Pinpoint the cell where the given text exists, returning its [X, Y] midpoint coordinate. 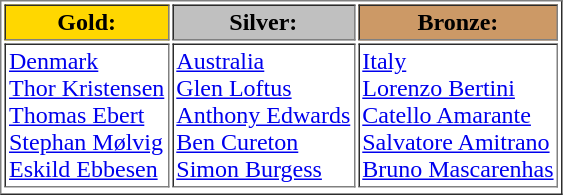
AustraliaGlen LoftusAnthony EdwardsBen CuretonSimon Burgess [264, 116]
ItalyLorenzo BertiniCatello AmaranteSalvatore AmitranoBruno Mascarenhas [458, 116]
DenmarkThor KristensenThomas EbertStephan MølvigEskild Ebbesen [86, 116]
Silver: [264, 22]
Gold: [86, 22]
Bronze: [458, 22]
